Locate the cell with the specified text and output its (x, y) center coordinate. 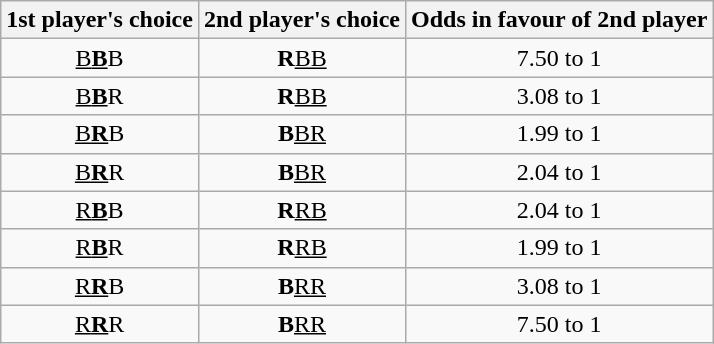
BRB (100, 134)
Odds in favour of 2nd player (560, 20)
2nd player's choice (302, 20)
BBB (100, 58)
1st player's choice (100, 20)
RBR (100, 248)
RRR (100, 324)
